Detect which cell encompasses the target text, then output its (x, y) center coordinate. 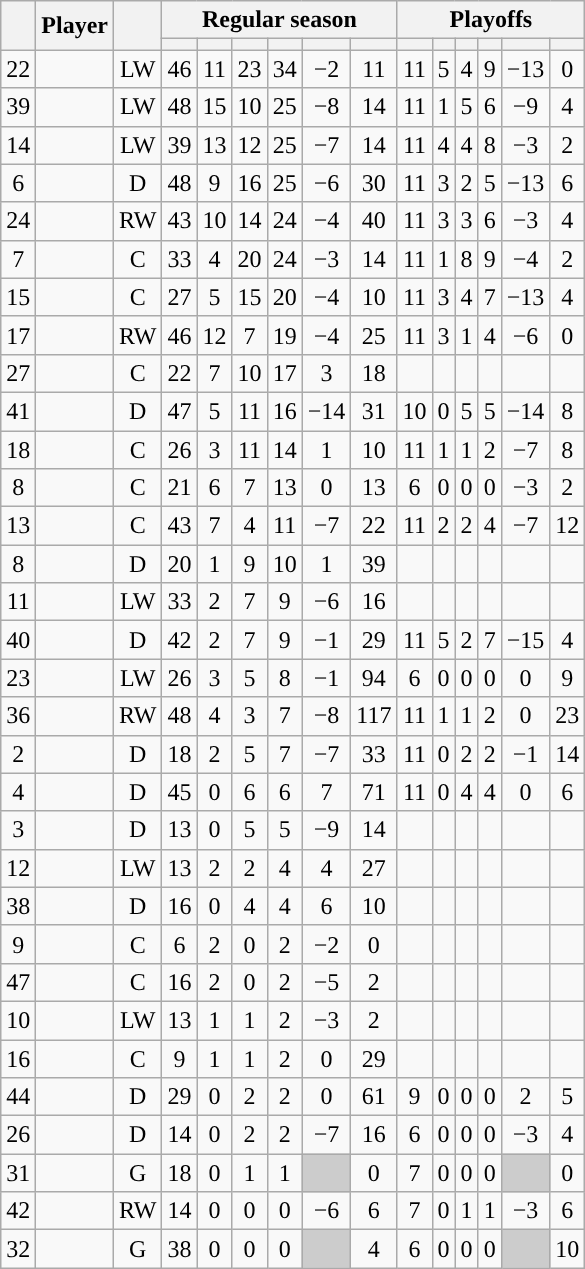
94 (374, 678)
Playoffs (491, 20)
−15 (526, 640)
117 (374, 716)
41 (18, 411)
32 (18, 1249)
45 (180, 792)
44 (18, 1097)
71 (374, 792)
61 (374, 1097)
34 (284, 69)
−5 (326, 982)
30 (374, 183)
36 (18, 716)
21 (180, 488)
19 (284, 335)
Player (75, 26)
Regular season (280, 20)
